Pinpoint the cell where the given text exists, returning its [X, Y] midpoint coordinate. 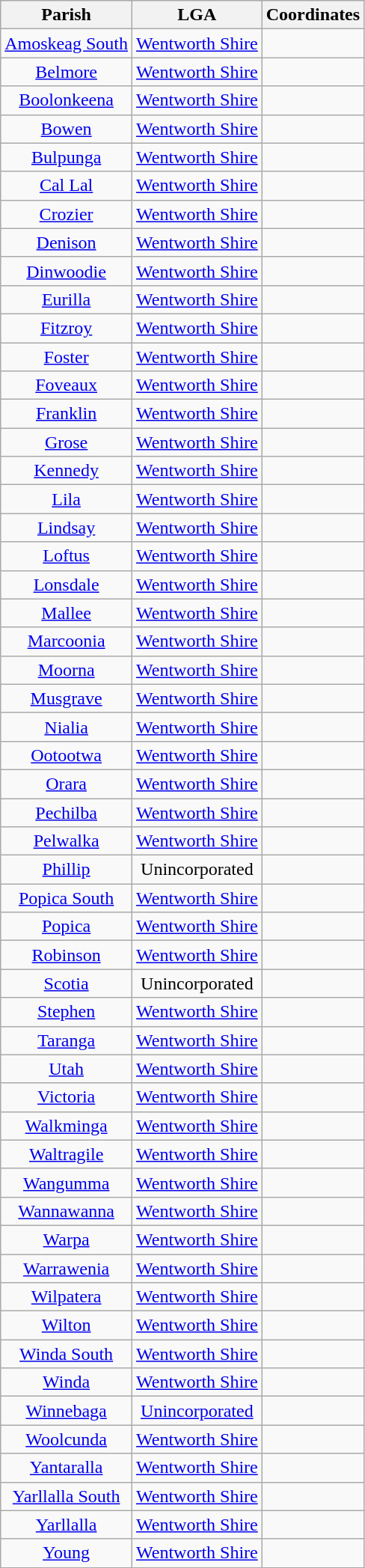
Moorna [67, 670]
Franklin [67, 414]
Wannawanna [67, 1211]
Walkminga [67, 1126]
Bulpunga [67, 157]
Yantaralla [67, 1468]
Loftus [67, 556]
Waltragile [67, 1154]
Dinwoodie [67, 271]
Coordinates [313, 15]
Grose [67, 442]
Stephen [67, 1012]
Wilpatera [67, 1297]
Utah [67, 1069]
LGA [197, 15]
Kennedy [67, 471]
Eurilla [67, 299]
Pechilba [67, 812]
Nialia [67, 727]
Victoria [67, 1097]
Crozier [67, 214]
Pelwalka [67, 841]
Fitzroy [67, 328]
Orara [67, 784]
Belmore [67, 72]
Musgrave [67, 698]
Popica [67, 927]
Wilton [67, 1326]
Mallee [67, 613]
Parish [67, 15]
Foster [67, 357]
Warpa [67, 1239]
Bowen [67, 129]
Young [67, 1553]
Popica South [67, 898]
Lila [67, 499]
Boolonkeena [67, 100]
Scotia [67, 983]
Yarllalla South [67, 1496]
Winda South [67, 1354]
Warrawenia [67, 1269]
Denison [67, 242]
Yarllalla [67, 1525]
Marcoonia [67, 641]
Ootootwa [67, 755]
Woolcunda [67, 1439]
Foveaux [67, 385]
Winda [67, 1382]
Lonsdale [67, 585]
Wangumma [67, 1183]
Lindsay [67, 528]
Phillip [67, 870]
Taranga [67, 1040]
Winnebaga [67, 1411]
Amoskeag South [67, 43]
Cal Lal [67, 186]
Robinson [67, 955]
